Search for the cell housing the specified text and yield its [x, y] center coordinate. 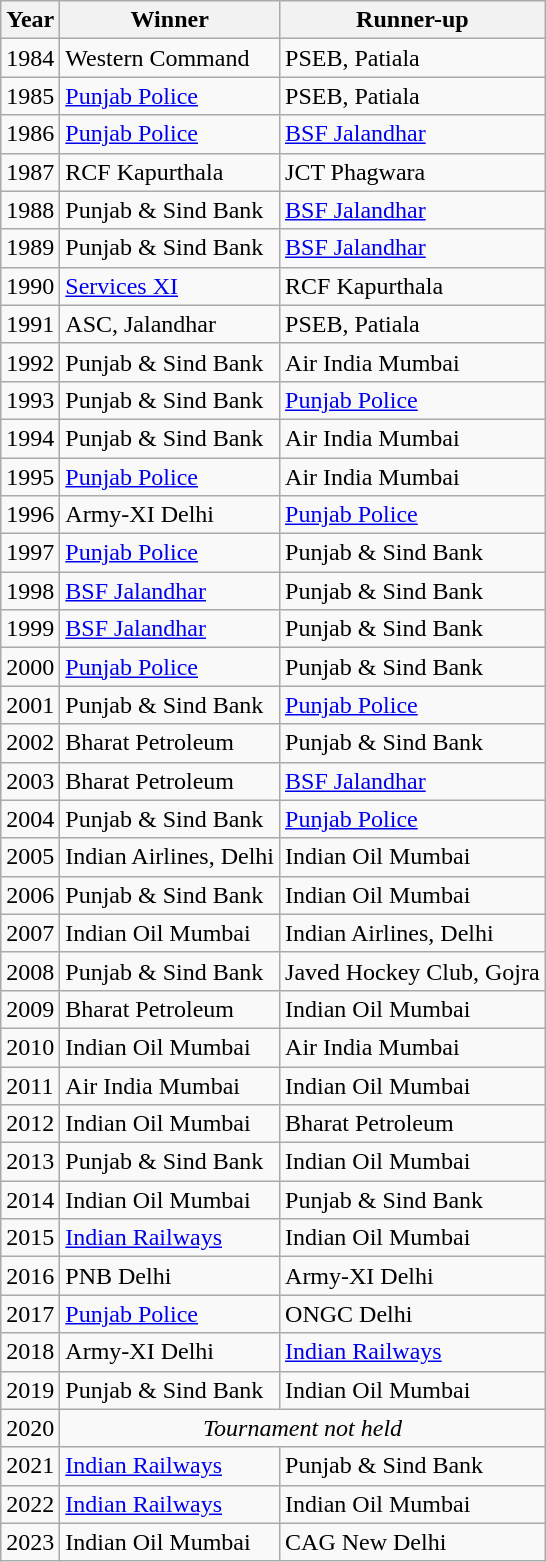
2009 [30, 1009]
2007 [30, 933]
2011 [30, 1085]
2021 [30, 1466]
ONGC Delhi [413, 1314]
2003 [30, 781]
2020 [30, 1428]
2004 [30, 819]
2016 [30, 1276]
2013 [30, 1162]
1993 [30, 400]
1999 [30, 629]
2001 [30, 705]
Tournament not held [302, 1428]
Year [30, 20]
CAG New Delhi [413, 1542]
2000 [30, 667]
1986 [30, 134]
2014 [30, 1200]
1994 [30, 438]
1992 [30, 362]
Runner-up [413, 20]
2018 [30, 1352]
2022 [30, 1504]
Western Command [170, 58]
Services XI [170, 286]
2002 [30, 743]
PNB Delhi [170, 1276]
1987 [30, 172]
1985 [30, 96]
1995 [30, 477]
1988 [30, 210]
2023 [30, 1542]
2006 [30, 895]
2015 [30, 1238]
1998 [30, 591]
1990 [30, 286]
1984 [30, 58]
1989 [30, 248]
2008 [30, 971]
2017 [30, 1314]
2012 [30, 1124]
ASC, Jalandhar [170, 324]
2005 [30, 857]
2010 [30, 1047]
JCT Phagwara [413, 172]
1991 [30, 324]
2019 [30, 1390]
1997 [30, 553]
Winner [170, 20]
Javed Hockey Club, Gojra [413, 971]
1996 [30, 515]
